Detect which cell encompasses the target text, then output its (X, Y) center coordinate. 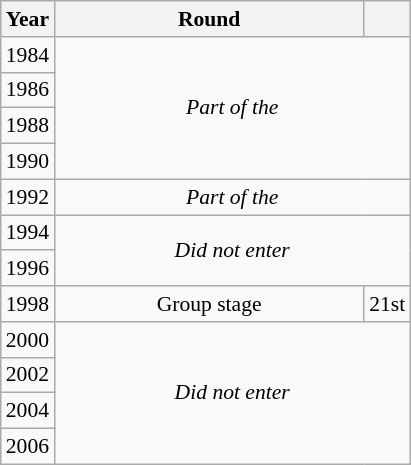
1994 (28, 233)
Group stage (209, 304)
1996 (28, 269)
Year (28, 19)
21st (387, 304)
1992 (28, 197)
Round (209, 19)
1988 (28, 126)
1986 (28, 90)
1998 (28, 304)
1984 (28, 55)
1990 (28, 162)
2006 (28, 447)
2004 (28, 411)
2002 (28, 375)
2000 (28, 340)
